Determine the (x, y) coordinate at the center of the cell enclosing the given text.  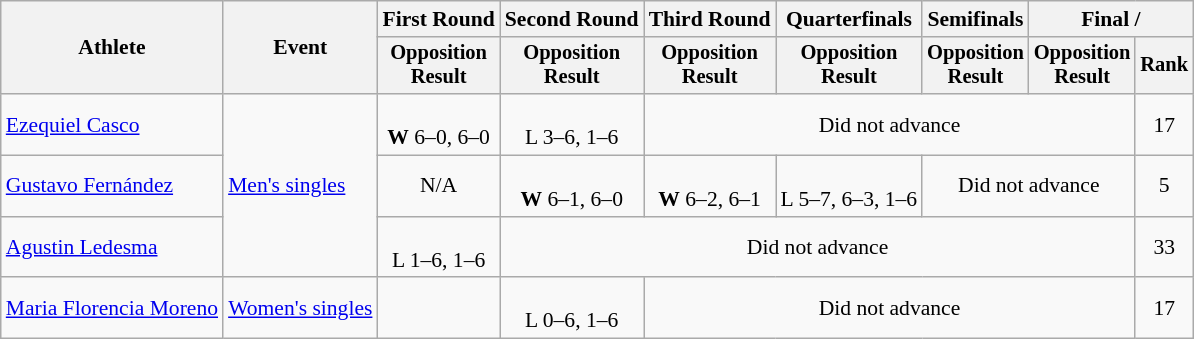
Maria Florencia Moreno (112, 308)
W 6–2, 6–1 (710, 186)
W 6–0, 6–0 (438, 124)
Gustavo Fernández (112, 186)
Agustin Ledesma (112, 248)
Final / (1111, 19)
Women's singles (300, 308)
Quarterfinals (850, 19)
33 (1164, 248)
Semifinals (976, 19)
N/A (438, 186)
L 0–6, 1–6 (572, 308)
Rank (1164, 66)
Event (300, 48)
L 1–6, 1–6 (438, 248)
Men's singles (300, 186)
Athlete (112, 48)
L 3–6, 1–6 (572, 124)
Second Round (572, 19)
5 (1164, 186)
Third Round (710, 19)
Ezequiel Casco (112, 124)
W 6–1, 6–0 (572, 186)
L 5–7, 6–3, 1–6 (850, 186)
First Round (438, 19)
